Extract the (x, y) coordinate from the center of the cell holding the provided text.  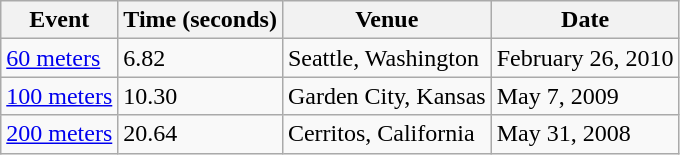
20.64 (200, 134)
February 26, 2010 (585, 58)
Venue (386, 20)
Garden City, Kansas (386, 96)
Event (60, 20)
10.30 (200, 96)
60 meters (60, 58)
Seattle, Washington (386, 58)
Time (seconds) (200, 20)
Cerritos, California (386, 134)
200 meters (60, 134)
6.82 (200, 58)
100 meters (60, 96)
Date (585, 20)
May 7, 2009 (585, 96)
May 31, 2008 (585, 134)
